Scan for the cell matching the given text and deliver its (x, y) coordinate at center. 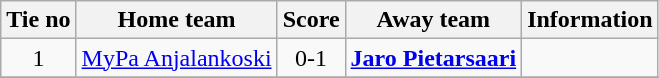
Tie no (38, 20)
1 (38, 58)
0-1 (311, 58)
Information (590, 20)
Away team (434, 20)
Score (311, 20)
Jaro Pietarsaari (434, 58)
MyPa Anjalankoski (176, 58)
Home team (176, 20)
